Pinpoint the cell where the given text exists, returning its (X, Y) midpoint coordinate. 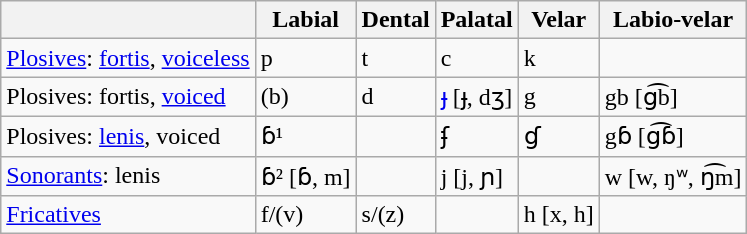
Dental (396, 20)
ɓ² [ɓ, m] (306, 176)
p (306, 58)
Labial (306, 20)
Fricatives (128, 215)
d (396, 97)
ɓ¹ (306, 136)
Labio-velar (673, 20)
ʄ (476, 136)
ɟ [ɟ, dʒ] (476, 97)
Plosives: fortis, voiced (128, 97)
h [x, h] (558, 215)
gb [g͡b] (673, 97)
gɓ [g͡ɓ] (673, 136)
c (476, 58)
t (396, 58)
j [j, ɲ] (476, 176)
Palatal (476, 20)
ɠ (558, 136)
s/(z) (396, 215)
Sonorants: lenis (128, 176)
f/(v) (306, 215)
Velar (558, 20)
g (558, 97)
Plosives: fortis, voiceless (128, 58)
(b) (306, 97)
Plosives: lenis, voiced (128, 136)
w [w, ŋʷ, ŋ͡m] (673, 176)
k (558, 58)
